Identify which cell holds the provided text, then report its [x, y] central coordinate. 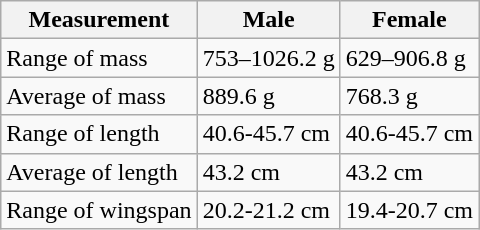
20.2-21.2 cm [268, 210]
Range of wingspan [99, 210]
753–1026.2 g [268, 58]
Female [409, 20]
Range of mass [99, 58]
Average of length [99, 172]
Average of mass [99, 96]
889.6 g [268, 96]
Range of length [99, 134]
19.4-20.7 cm [409, 210]
Measurement [99, 20]
Male [268, 20]
768.3 g [409, 96]
629–906.8 g [409, 58]
